Find where the given text appears and provide that cell's center as [x, y] coordinate. 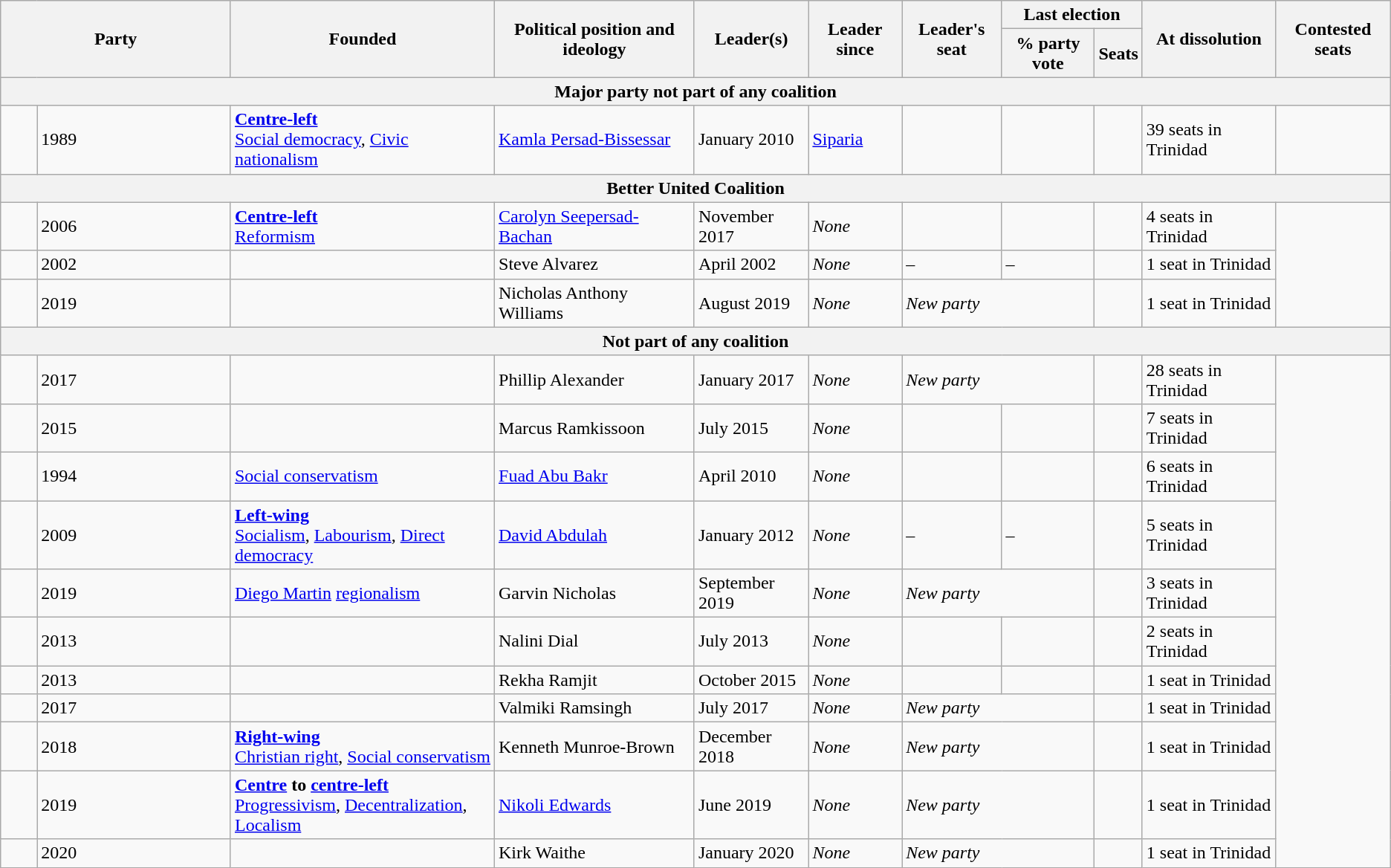
December 2018 [750, 746]
Party [116, 39]
Seats [1118, 54]
April 2010 [750, 476]
1994 [134, 476]
January 2017 [750, 379]
July 2015 [750, 428]
Centre to centre-leftProgressivism, Decentralization, Localism [363, 805]
2002 [134, 265]
1989 [134, 140]
Diego Martin regionalism [363, 593]
David Abdulah [594, 535]
2 seats in Trinidad [1208, 642]
Phillip Alexander [594, 379]
June 2019 [750, 805]
2018 [134, 746]
January 2010 [750, 140]
August 2019 [750, 303]
Major party not part of any coalition [695, 91]
% party vote [1048, 54]
5 seats in Trinidad [1208, 535]
Right-wingChristian right, Social conservatism [363, 746]
Nikoli Edwards [594, 805]
Fuad Abu Bakr [594, 476]
January 2012 [750, 535]
2009 [134, 535]
28 seats in Trinidad [1208, 379]
2020 [134, 853]
7 seats in Trinidad [1208, 428]
October 2015 [750, 680]
Nicholas Anthony Williams [594, 303]
Steve Alvarez [594, 265]
Leader(s) [750, 39]
Contested seats [1333, 39]
At dissolution [1208, 39]
Political position and ideology [594, 39]
Social conservatism [363, 476]
Last election [1071, 15]
2015 [134, 428]
Marcus Ramkissoon [594, 428]
Not part of any coalition [695, 341]
39 seats in Trinidad [1208, 140]
4 seats in Trinidad [1208, 226]
6 seats in Trinidad [1208, 476]
Rekha Ramjit [594, 680]
Valmiki Ramsingh [594, 708]
Centre-leftReformism [363, 226]
Carolyn Seepersad-Bachan [594, 226]
January 2020 [750, 853]
Leader's seat [952, 39]
Siparia [855, 140]
July 2017 [750, 708]
Nalini Dial [594, 642]
Kamla Persad-Bissessar [594, 140]
2006 [134, 226]
July 2013 [750, 642]
Founded [363, 39]
3 seats in Trinidad [1208, 593]
Left-wingSocialism, Labourism, Direct democracy [363, 535]
Leader since [855, 39]
September 2019 [750, 593]
November 2017 [750, 226]
Centre-leftSocial democracy, Civic nationalism [363, 140]
April 2002 [750, 265]
Better United Coalition [695, 188]
Kirk Waithe [594, 853]
Kenneth Munroe-Brown [594, 746]
Garvin Nicholas [594, 593]
